Output the [X, Y] coordinate of the center of the cell containing the given text.  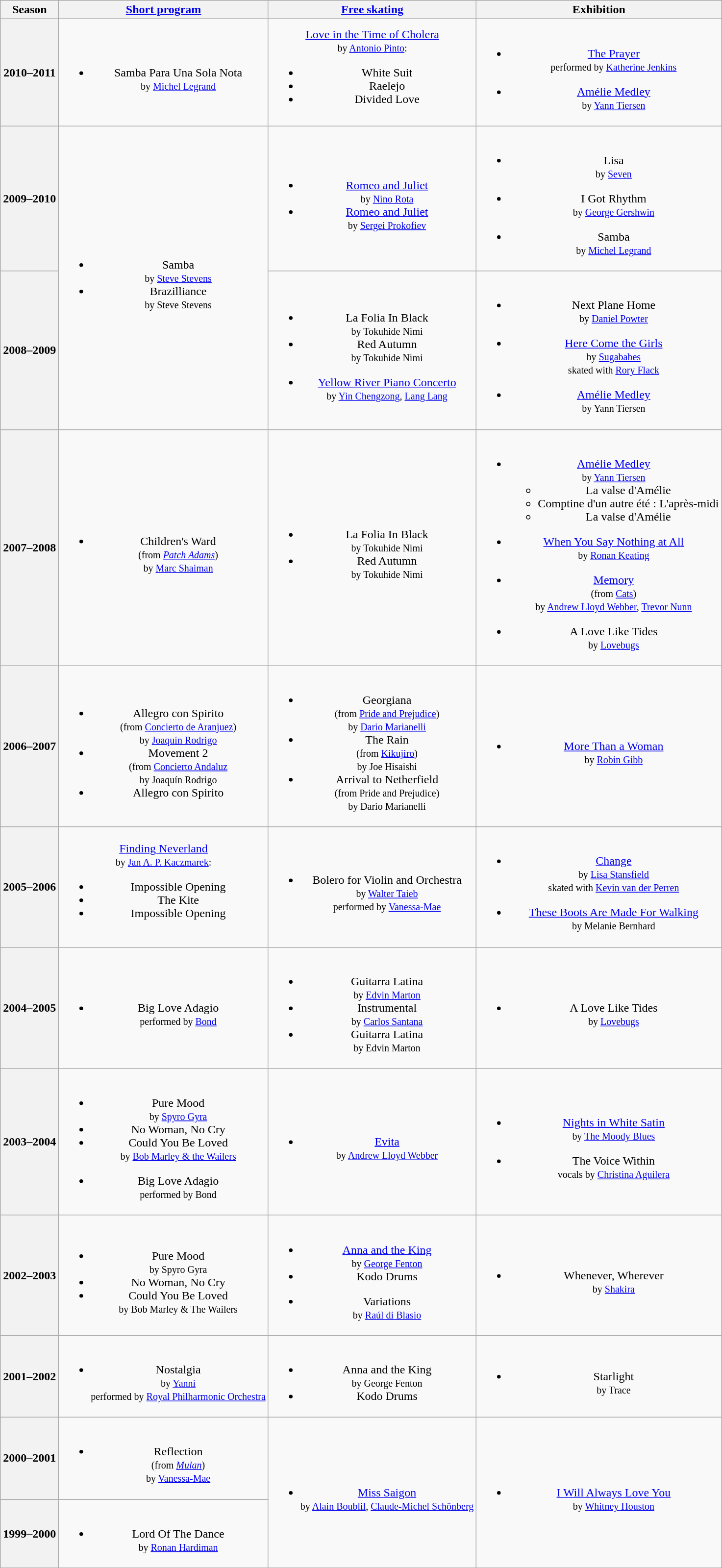
Next Plane Home by Daniel Powter Here Come the Girls by Sugababes skated with Rory FlackAmélie Medley by Yann Tiersen [599, 350]
Allegro con Spirito (from Concierto de Aranjuez) by Joaquín Rodrigo Movement 2 (from Concierto Andaluz by Joaquín Rodrigo Allegro con Spirito [164, 746]
2002–2003 [29, 1275]
2010–2011 [29, 73]
Miss Saigon by Alain Boublil, Claude-Michel Schönberg [372, 1492]
2003–2004 [29, 1142]
Season [29, 10]
Finding Neverland by Jan A. P. Kaczmarek: Impossible OpeningThe KiteImpossible Opening [164, 887]
1999–2000 [29, 1533]
More Than a Woman by Robin Gibb [599, 746]
2006–2007 [29, 746]
Pure Mood by Spyro Gyra No Woman, No CryCould You Be Loved by Bob Marley & the Wailers Big Love Adagio performed by Bond [164, 1142]
Samba by Steve Stevens Brazilliance by Steve Stevens [164, 277]
Love in the Time of Cholera by Antonio Pinto: White SuitRaelejoDivided Love [372, 73]
Change by Lisa Stansfield skated with Kevin van der PerrenThese Boots Are Made For Walking by Melanie Bernhard [599, 887]
Guitarra Latina by Edvin Marton Instrumental by Carlos Santana Guitarra Latina by Edvin Marton [372, 1008]
Free skating [372, 10]
La Folia In Black by Tokuhide Nimi Red Autumn by Tokuhide Nimi [372, 548]
Nostalgia by Yanni performed by Royal Philharmonic Orchestra [164, 1376]
2004–2005 [29, 1008]
Short program [164, 10]
Lord Of The Dance by Ronan Hardiman [164, 1533]
Anna and the King by George Fenton Kodo DrumsVariations by Raúl di Blasio [372, 1275]
The Prayer performed by Katherine Jenkins Amélie Medley by Yann Tiersen [599, 73]
Evita by Andrew Lloyd Webber [372, 1142]
Anna and the King by George Fenton Kodo Drums [372, 1376]
Lisa by Seven I Got Rhythm by George Gershwin Samba by Michel Legrand [599, 199]
Children's Ward (from Patch Adams) by Marc Shaiman [164, 548]
Nights in White Satin by The Moody Blues The Voice Within vocals by Christina Aguilera [599, 1142]
2009–2010 [29, 199]
2008–2009 [29, 350]
2005–2006 [29, 887]
Romeo and Juliet by Nino Rota Romeo and Juliet by Sergei Prokofiev [372, 199]
Big Love Adagio performed by Bond [164, 1008]
Whenever, Wherever by Shakira [599, 1275]
Bolero for Violin and Orchestra by Walter Taieb performed by Vanessa-Mae [372, 887]
Exhibition [599, 10]
Starlight by Trace [599, 1376]
A Love Like Tides by Lovebugs [599, 1008]
2001–2002 [29, 1376]
I Will Always Love You by Whitney Houston [599, 1492]
Reflection (from Mulan) by Vanessa-Mae [164, 1458]
Samba Para Una Sola Nota by Michel Legrand [164, 73]
2007–2008 [29, 548]
2000–2001 [29, 1458]
Pure Mood by Spyro Gyra No Woman, No CryCould You Be Loved by Bob Marley & The Wailers [164, 1275]
La Folia In Black by Tokuhide Nimi Red Autumn by Tokuhide Nimi Yellow River Piano Concerto by Yin Chengzong, Lang Lang [372, 350]
